Search for the cell housing the specified text and yield its [X, Y] center coordinate. 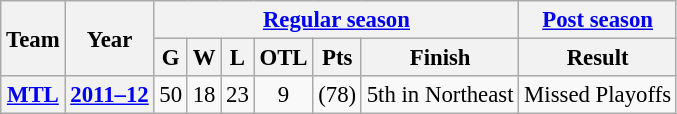
W [204, 58]
Regular season [336, 20]
G [170, 58]
2011–12 [110, 95]
Result [598, 58]
Year [110, 38]
(78) [338, 95]
5th in Northeast [440, 95]
50 [170, 95]
Missed Playoffs [598, 95]
23 [238, 95]
Pts [338, 58]
OTL [284, 58]
MTL [33, 95]
L [238, 58]
9 [284, 95]
Post season [598, 20]
18 [204, 95]
Team [33, 38]
Finish [440, 58]
